Provide the [X, Y] coordinate of the cell's center where the given text is located.  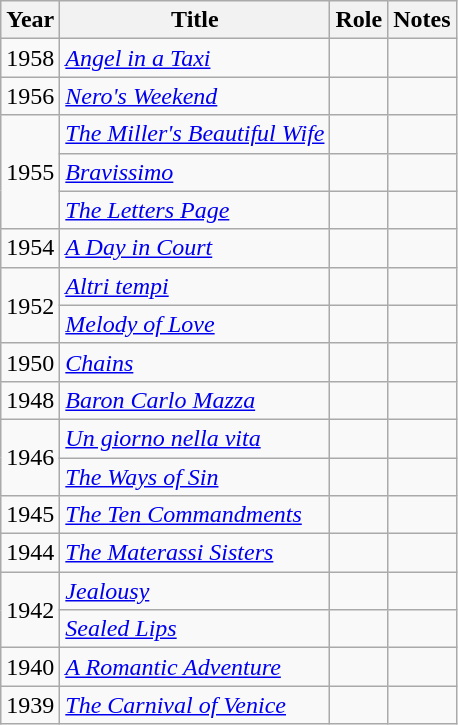
1948 [30, 400]
Notes [422, 20]
Jealousy [195, 591]
Altri tempi [195, 286]
Angel in a Taxi [195, 58]
1944 [30, 553]
1950 [30, 362]
The Carnival of Venice [195, 705]
Bravissimo [195, 172]
Baron Carlo Mazza [195, 400]
1956 [30, 96]
The Ways of Sin [195, 477]
The Miller's Beautiful Wife [195, 134]
1952 [30, 305]
1958 [30, 58]
1942 [30, 610]
1954 [30, 248]
Chains [195, 362]
Title [195, 20]
A Day in Court [195, 248]
1945 [30, 515]
A Romantic Adventure [195, 667]
Role [359, 20]
1939 [30, 705]
The Materassi Sisters [195, 553]
The Ten Commandments [195, 515]
1940 [30, 667]
1946 [30, 457]
The Letters Page [195, 210]
Un giorno nella vita [195, 438]
1955 [30, 172]
Sealed Lips [195, 629]
Melody of Love [195, 324]
Nero's Weekend [195, 96]
Year [30, 20]
